Output the [X, Y] coordinate of the center of the cell containing the given text.  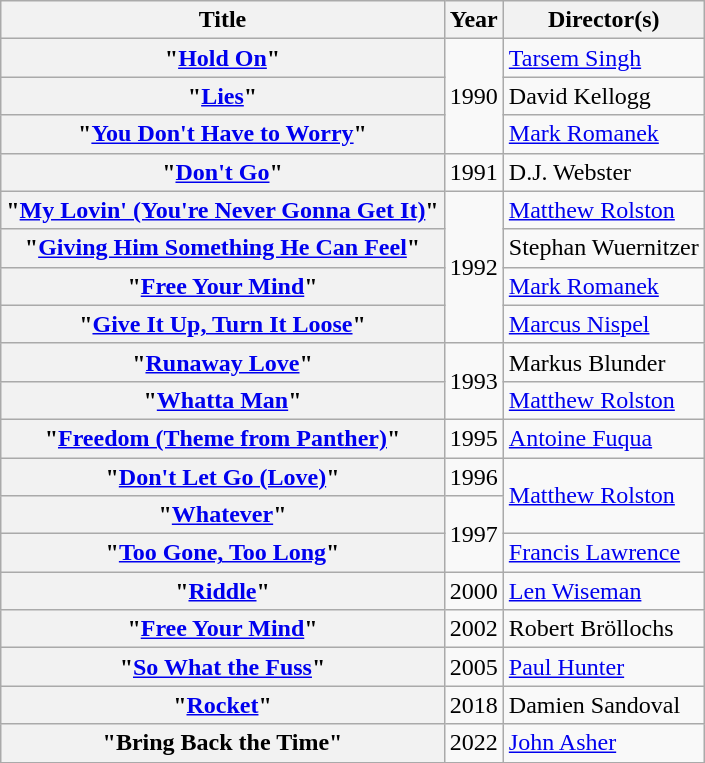
"Too Gone, Too Long" [222, 553]
Tarsem Singh [604, 58]
"Whatta Man" [222, 400]
Stephan Wuernitzer [604, 248]
Title [222, 20]
David Kellogg [604, 96]
"Lies" [222, 96]
"So What the Fuss" [222, 667]
"Freedom (Theme from Panther)" [222, 438]
"Give It Up, Turn It Loose" [222, 324]
Len Wiseman [604, 591]
"Hold On" [222, 58]
"Riddle" [222, 591]
"Rocket" [222, 705]
1993 [474, 381]
D.J. Webster [604, 172]
Damien Sandoval [604, 705]
Markus Blunder [604, 362]
Year [474, 20]
Marcus Nispel [604, 324]
Francis Lawrence [604, 553]
"My Lovin' (You're Never Gonna Get It)" [222, 210]
"Don't Let Go (Love)" [222, 477]
1995 [474, 438]
2022 [474, 743]
John Asher [604, 743]
1990 [474, 96]
Robert Bröllochs [604, 629]
1996 [474, 477]
"Whatever" [222, 515]
2005 [474, 667]
2000 [474, 591]
Antoine Fuqua [604, 438]
"You Don't Have to Worry" [222, 134]
2018 [474, 705]
1991 [474, 172]
Paul Hunter [604, 667]
"Giving Him Something He Can Feel" [222, 248]
Director(s) [604, 20]
2002 [474, 629]
"Don't Go" [222, 172]
"Runaway Love" [222, 362]
"Bring Back the Time" [222, 743]
1997 [474, 534]
1992 [474, 267]
